Determine the [x, y] coordinate at the center of the cell enclosing the given text.  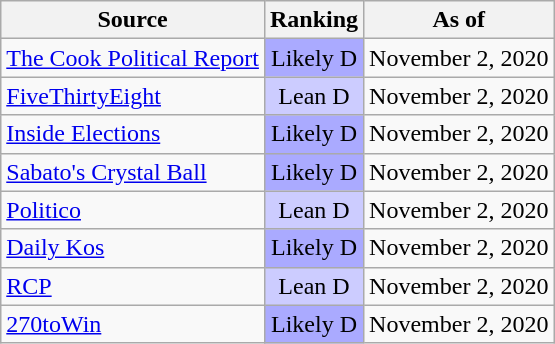
270toWin [133, 324]
Daily Kos [133, 248]
Source [133, 20]
The Cook Political Report [133, 58]
FiveThirtyEight [133, 96]
Politico [133, 210]
As of [459, 20]
Sabato's Crystal Ball [133, 172]
RCP [133, 286]
Ranking [314, 20]
Inside Elections [133, 134]
